Output the [x, y] coordinate of the center of the cell containing the given text.  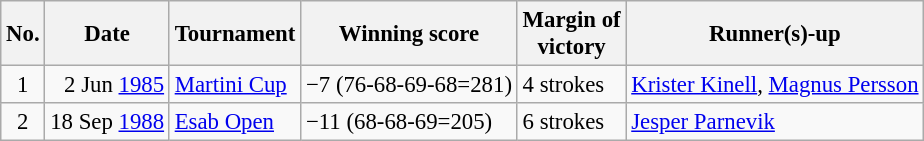
Jesper Parnevik [775, 122]
Martini Cup [234, 85]
Krister Kinell, Magnus Persson [775, 85]
1 [23, 85]
2 [23, 122]
Runner(s)-up [775, 34]
6 strokes [572, 122]
−11 (68-68-69=205) [410, 122]
No. [23, 34]
Margin ofvictory [572, 34]
Tournament [234, 34]
Date [107, 34]
18 Sep 1988 [107, 122]
Winning score [410, 34]
−7 (76-68-69-68=281) [410, 85]
2 Jun 1985 [107, 85]
4 strokes [572, 85]
Esab Open [234, 122]
